Detect which cell encompasses the target text, then output its [X, Y] center coordinate. 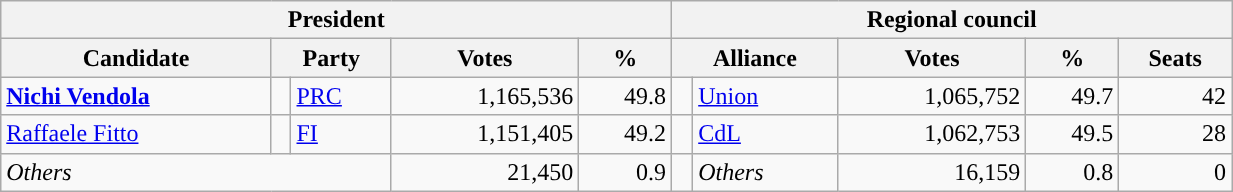
Nichi Vendola [136, 96]
1,151,405 [485, 134]
Alliance [756, 58]
1,065,752 [932, 96]
49.2 [626, 134]
0.8 [1072, 172]
49.8 [626, 96]
16,159 [932, 172]
Party [331, 58]
0 [1176, 172]
President [336, 20]
PRC [341, 96]
Seats [1176, 58]
Raffaele Fitto [136, 134]
49.7 [1072, 96]
FI [341, 134]
21,450 [485, 172]
Union [766, 96]
CdL [766, 134]
Candidate [136, 58]
1,165,536 [485, 96]
1,062,753 [932, 134]
Regional council [952, 20]
42 [1176, 96]
49.5 [1072, 134]
28 [1176, 134]
0.9 [626, 172]
